Output the (X, Y) coordinate of the center of the cell containing the given text.  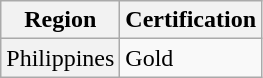
Philippines (60, 58)
Gold (191, 58)
Region (60, 20)
Certification (191, 20)
